Capture the cell that displays the provided text and extract its [X, Y] central coordinate. 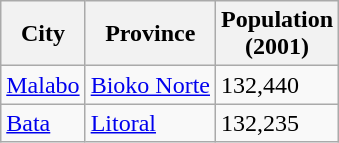
Population(2001) [278, 34]
Province [150, 34]
City [43, 34]
132,440 [278, 85]
132,235 [278, 123]
Litoral [150, 123]
Bata [43, 123]
Malabo [43, 85]
Bioko Norte [150, 85]
